Capture the cell that displays the provided text and extract its (x, y) central coordinate. 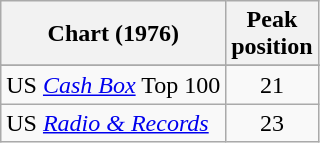
Peakposition (272, 34)
Chart (1976) (114, 34)
21 (272, 85)
US Cash Box Top 100 (114, 85)
US Radio & Records (114, 123)
23 (272, 123)
